Locate the cell with the specified text and output its (x, y) center coordinate. 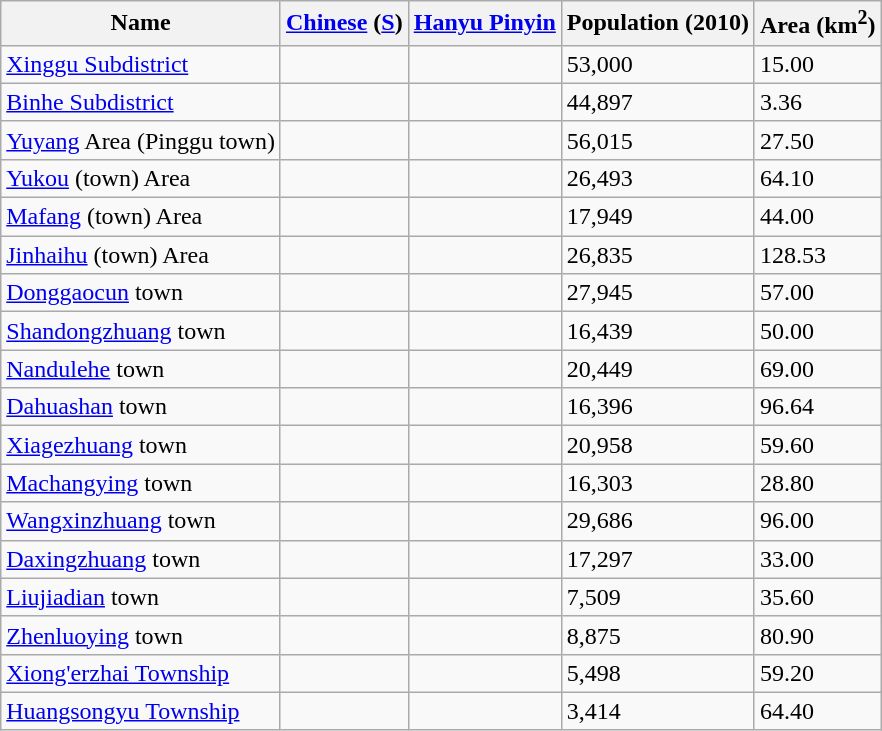
16,303 (658, 483)
44.00 (818, 217)
Jinhaihu (town) Area (141, 255)
69.00 (818, 369)
Yukou (town) Area (141, 178)
96.64 (818, 407)
20,958 (658, 445)
20,449 (658, 369)
7,509 (658, 597)
Name (141, 24)
128.53 (818, 255)
Xiagezhuang town (141, 445)
29,686 (658, 521)
44,897 (658, 102)
26,835 (658, 255)
Population (2010) (658, 24)
27.50 (818, 140)
27,945 (658, 293)
16,439 (658, 331)
3.36 (818, 102)
15.00 (818, 64)
17,297 (658, 559)
Liujiadian town (141, 597)
Shandongzhuang town (141, 331)
Wangxinzhuang town (141, 521)
35.60 (818, 597)
59.20 (818, 673)
3,414 (658, 711)
Machangying town (141, 483)
64.40 (818, 711)
Area (km2) (818, 24)
Xinggu Subdistrict (141, 64)
16,396 (658, 407)
Nandulehe town (141, 369)
Huangsongyu Township (141, 711)
5,498 (658, 673)
17,949 (658, 217)
28.80 (818, 483)
Hanyu Pinyin (484, 24)
59.60 (818, 445)
64.10 (818, 178)
Yuyang Area (Pinggu town) (141, 140)
26,493 (658, 178)
Donggaocun town (141, 293)
53,000 (658, 64)
33.00 (818, 559)
57.00 (818, 293)
Binhe Subdistrict (141, 102)
Xiong'erzhai Township (141, 673)
56,015 (658, 140)
96.00 (818, 521)
8,875 (658, 635)
Chinese (S) (344, 24)
50.00 (818, 331)
Mafang (town) Area (141, 217)
Daxingzhuang town (141, 559)
Dahuashan town (141, 407)
80.90 (818, 635)
Zhenluoying town (141, 635)
